Determine the [x, y] coordinate at the center of the cell enclosing the given text.  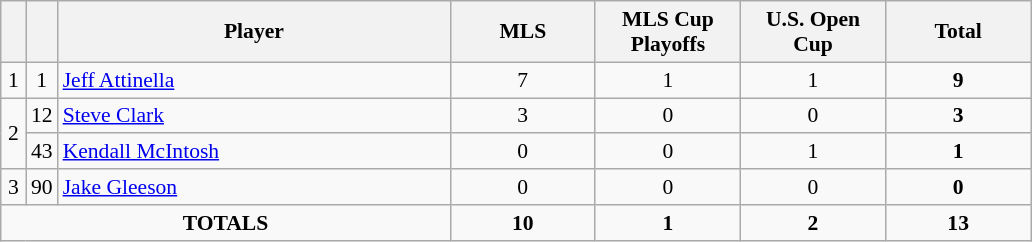
MLS Cup Playoffs [668, 32]
U.S. Open Cup [812, 32]
10 [522, 223]
13 [958, 223]
12 [42, 116]
Jake Gleeson [254, 187]
43 [42, 152]
Total [958, 32]
Jeff Attinella [254, 80]
9 [958, 80]
Steve Clark [254, 116]
7 [522, 80]
MLS [522, 32]
Kendall McIntosh [254, 152]
Player [254, 32]
90 [42, 187]
TOTALS [226, 223]
